Return the [x, y] coordinate for the center point of the cell that contains the specified text.  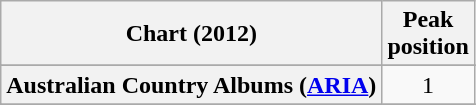
Peakposition [428, 34]
Australian Country Albums (ARIA) [192, 85]
1 [428, 85]
Chart (2012) [192, 34]
